Return the (X, Y) coordinate for the center point of the cell that contains the specified text.  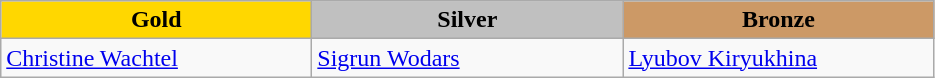
Silver (468, 20)
Christine Wachtel (156, 58)
Bronze (778, 20)
Gold (156, 20)
Sigrun Wodars (468, 58)
Lyubov Kiryukhina (778, 58)
